Extract the [X, Y] coordinate from the center of the cell holding the provided text.  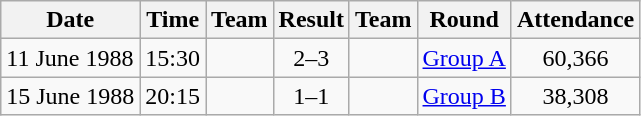
15:30 [173, 58]
1–1 [311, 96]
Time [173, 20]
Date [70, 20]
Attendance [575, 20]
Result [311, 20]
11 June 1988 [70, 58]
2–3 [311, 58]
38,308 [575, 96]
15 June 1988 [70, 96]
Round [464, 20]
Group B [464, 96]
20:15 [173, 96]
60,366 [575, 58]
Group A [464, 58]
